For the text-containing cell, return its midpoint in (x, y) coordinate format. 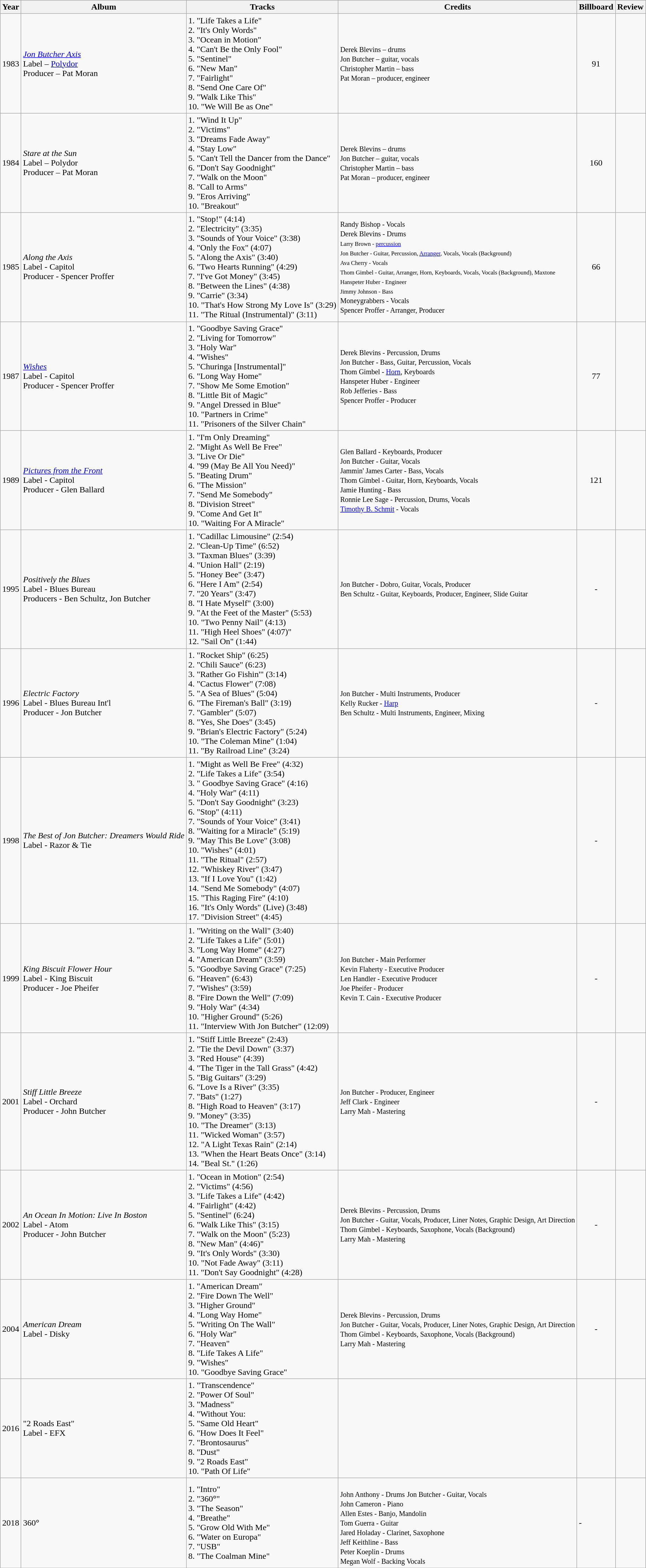
91 (596, 64)
Jon Butcher - Dobro, Guitar, Vocals, Producer Ben Schultz - Guitar, Keyboards, Producer, Engineer, Slide Guitar (458, 589)
77 (596, 376)
1983 (11, 64)
Positively the Blues Label - Blues Bureau Producers - Ben Schultz, Jon Butcher (104, 589)
Album (104, 7)
1989 (11, 480)
2018 (11, 1523)
Review (630, 7)
Jon Butcher Axis Label – Polydor Producer – Pat Moran (104, 64)
Jon Butcher - Multi Instruments, Producer Kelly Rucker - Harp Ben Schultz - Multi Instruments, Engineer, Mixing (458, 703)
2004 (11, 1329)
Credits (458, 7)
Billboard (596, 7)
121 (596, 480)
Pictures from the Front Label - Capitol Producer - Glen Ballard (104, 480)
Jon Butcher - Producer, Engineer Jeff Clark - Engineer Larry Mah - Mastering (458, 1101)
2016 (11, 1428)
An Ocean In Motion: Live In Boston Label - Atom Producer - John Butcher (104, 1225)
360° (104, 1523)
Stiff Little Breeze Label - Orchard Producer - John Butcher (104, 1101)
Along the Axis Label - Capitol Producer - Spencer Proffer (104, 267)
1996 (11, 703)
66 (596, 267)
King Biscuit Flower Hour Label - King Biscuit Producer - Joe Pheifer (104, 978)
Electric Factory Label - Blues Bureau Int'l Producer - Jon Butcher (104, 703)
Wishes Label - Capitol Producer - Spencer Proffer (104, 376)
2002 (11, 1225)
"2 Roads East" Label - EFX (104, 1428)
1999 (11, 978)
1995 (11, 589)
Year (11, 7)
The Best of Jon Butcher: Dreamers Would Ride Label - Razor & Tie (104, 840)
160 (596, 163)
American Dream Label - Disky (104, 1329)
1987 (11, 376)
1984 (11, 163)
1. "Intro"2. "360°"3. "The Season"4. "Breathe"5. "Grow Old With Me"6. "Water on Europa"7. "USB"8. "The Coalman Mine" (262, 1523)
1985 (11, 267)
1998 (11, 840)
2001 (11, 1101)
Tracks (262, 7)
Stare at the Sun Label – Polydor Producer – Pat Moran (104, 163)
